Identify which cell holds the provided text, then report its [X, Y] central coordinate. 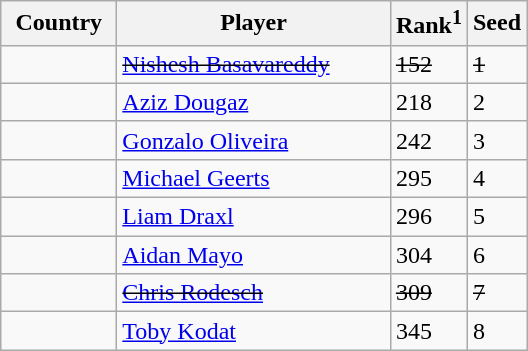
2 [496, 102]
Nishesh Basavareddy [254, 64]
3 [496, 140]
Gonzalo Oliveira [254, 140]
Toby Kodat [254, 331]
Aidan Mayo [254, 255]
6 [496, 255]
242 [428, 140]
295 [428, 178]
Seed [496, 24]
296 [428, 217]
309 [428, 293]
1 [496, 64]
304 [428, 255]
4 [496, 178]
218 [428, 102]
7 [496, 293]
8 [496, 331]
Chris Rodesch [254, 293]
Liam Draxl [254, 217]
Michael Geerts [254, 178]
5 [496, 217]
Rank1 [428, 24]
Player [254, 24]
345 [428, 331]
152 [428, 64]
Aziz Dougaz [254, 102]
Country [59, 24]
